Return (X, Y) of the center of cell containing provided text 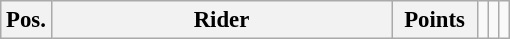
Pos. (26, 20)
Rider (222, 20)
Points (435, 20)
